Detect which cell encompasses the target text, then output its [X, Y] center coordinate. 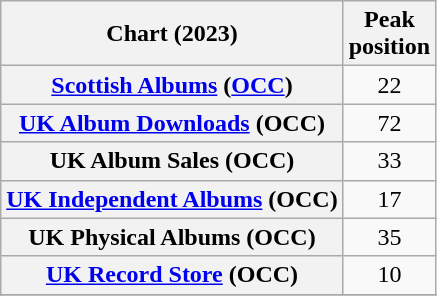
UK Physical Albums (OCC) [172, 237]
72 [389, 123]
UK Album Sales (OCC) [172, 161]
UK Independent Albums (OCC) [172, 199]
Scottish Albums (OCC) [172, 85]
Peakposition [389, 34]
UK Album Downloads (OCC) [172, 123]
22 [389, 85]
10 [389, 275]
UK Record Store (OCC) [172, 275]
33 [389, 161]
35 [389, 237]
17 [389, 199]
Chart (2023) [172, 34]
